Locate the cell with the specified text and output its (X, Y) center coordinate. 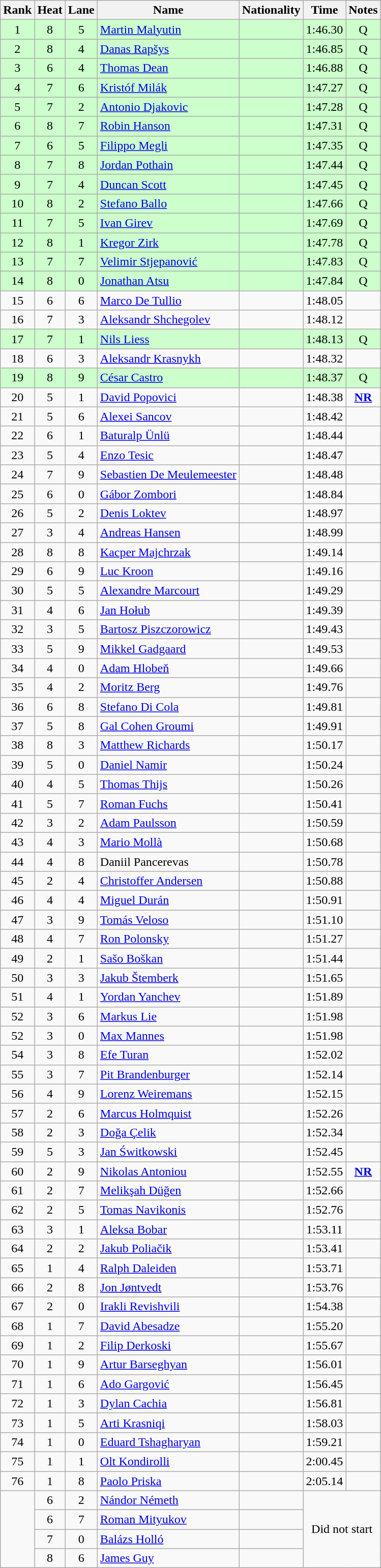
Ivan Girev (168, 223)
Matthew Richards (168, 745)
39 (17, 765)
1:52.66 (325, 1191)
Marcus Holmquist (168, 1113)
Stefano Ballo (168, 203)
1:55.67 (325, 1345)
Filip Derkoski (168, 1345)
49 (17, 958)
Alexandre Marcourt (168, 591)
1:52.15 (325, 1094)
14 (17, 281)
James Guy (168, 1558)
Bartosz Piszczorowicz (168, 629)
1:48.99 (325, 532)
1:51.44 (325, 958)
1:52.45 (325, 1152)
37 (17, 726)
Danas Rapšys (168, 49)
27 (17, 532)
32 (17, 629)
Ron Polonsky (168, 939)
1:50.88 (325, 881)
Balázs Holló (168, 1539)
1:46.88 (325, 68)
1:54.38 (325, 1307)
Roman Fuchs (168, 803)
Olt Kondirolli (168, 1461)
Tomás Veloso (168, 920)
David Abesadze (168, 1326)
César Castro (168, 378)
1:55.20 (325, 1326)
1:48.42 (325, 416)
1:47.31 (325, 126)
1:52.26 (325, 1113)
Marco De Tullio (168, 300)
Antonio Djakovic (168, 107)
1:48.97 (325, 513)
1:50.26 (325, 784)
31 (17, 610)
1:47.27 (325, 87)
71 (17, 1384)
Duncan Scott (168, 184)
Notes (363, 10)
1:47.28 (325, 107)
Aleksandr Krasnykh (168, 358)
Kregor Zirk (168, 243)
63 (17, 1229)
1:48.47 (325, 455)
20 (17, 397)
28 (17, 552)
69 (17, 1345)
64 (17, 1249)
1:46.85 (325, 49)
Sašo Boškan (168, 958)
Luc Kroon (168, 571)
1:51.27 (325, 939)
Thomas Thijs (168, 784)
65 (17, 1268)
Tomas Navikonis (168, 1210)
70 (17, 1365)
1:47.35 (325, 145)
1:50.78 (325, 862)
1:47.45 (325, 184)
1:58.03 (325, 1423)
1:47.69 (325, 223)
74 (17, 1442)
Nationality (271, 10)
61 (17, 1191)
1:48.84 (325, 494)
Filippo Megli (168, 145)
Heat (50, 10)
1:59.21 (325, 1442)
Ralph Daleiden (168, 1268)
38 (17, 745)
1:56.45 (325, 1384)
Aleksa Bobar (168, 1229)
67 (17, 1307)
72 (17, 1403)
10 (17, 203)
1:53.76 (325, 1287)
1:49.53 (325, 649)
Adam Paulsson (168, 823)
43 (17, 842)
Time (325, 10)
Pit Brandenburger (168, 1074)
1:50.91 (325, 900)
Lorenz Weiremans (168, 1094)
Gal Cohen Groumi (168, 726)
1:48.48 (325, 474)
51 (17, 997)
Aleksandr Shchegolev (168, 320)
Alexei Sancov (168, 416)
11 (17, 223)
1:47.66 (325, 203)
Daniel Namir (168, 765)
Arti Krasniqi (168, 1423)
15 (17, 300)
17 (17, 339)
Rank (17, 10)
Robin Hanson (168, 126)
1:56.01 (325, 1365)
David Popovici (168, 397)
1:48.05 (325, 300)
1:50.68 (325, 842)
Eduard Tshagharyan (168, 1442)
1:51.10 (325, 920)
Did not start (342, 1529)
1:49.91 (325, 726)
1:49.16 (325, 571)
66 (17, 1287)
Efe Turan (168, 1055)
1:49.81 (325, 707)
Jan Świtkowski (168, 1152)
1:48.38 (325, 397)
76 (17, 1481)
Lane (81, 10)
Thomas Dean (168, 68)
1:47.78 (325, 243)
1:49.76 (325, 687)
1:51.65 (325, 978)
56 (17, 1094)
48 (17, 939)
Enzo Tesic (168, 455)
1:52.14 (325, 1074)
62 (17, 1210)
1:50.59 (325, 823)
1:52.34 (325, 1132)
41 (17, 803)
1:53.71 (325, 1268)
1:53.11 (325, 1229)
Kacper Majchrzak (168, 552)
21 (17, 416)
Gábor Zombori (168, 494)
Nils Liess (168, 339)
Moritz Berg (168, 687)
50 (17, 978)
1:56.81 (325, 1403)
Velimir Stjepanović (168, 262)
Jonathan Atsu (168, 281)
Mikkel Gadgaard (168, 649)
Dylan Cachia (168, 1403)
Ado Gargović (168, 1384)
1:49.39 (325, 610)
2:05.14 (325, 1481)
45 (17, 881)
19 (17, 378)
1:49.66 (325, 668)
1:47.44 (325, 165)
57 (17, 1113)
Artur Barseghyan (168, 1365)
Roman Mityukov (168, 1520)
47 (17, 920)
58 (17, 1132)
Jakub Poliačik (168, 1249)
Andreas Hansen (168, 532)
36 (17, 707)
1:50.24 (325, 765)
1:50.41 (325, 803)
1:50.17 (325, 745)
42 (17, 823)
Martin Malyutin (168, 29)
1:49.29 (325, 591)
Daniil Pancerevas (168, 862)
40 (17, 784)
2:00.45 (325, 1461)
75 (17, 1461)
1:46.30 (325, 29)
Irakli Revishvili (168, 1307)
Jakub Štemberk (168, 978)
29 (17, 571)
Baturalp Ünlü (168, 436)
1:47.83 (325, 262)
Miguel Durán (168, 900)
Sebastien De Meulemeester (168, 474)
1:49.43 (325, 629)
1:52.76 (325, 1210)
Jan Hołub (168, 610)
Name (168, 10)
Nándor Németh (168, 1500)
1:47.84 (325, 281)
Denis Loktev (168, 513)
1:51.89 (325, 997)
55 (17, 1074)
Kristóf Milák (168, 87)
1:48.44 (325, 436)
Jon Jøntvedt (168, 1287)
Doğa Çelik (168, 1132)
Melikşah Düğen (168, 1191)
Adam Hlobeň (168, 668)
Yordan Yanchev (168, 997)
16 (17, 320)
Mario Mollà (168, 842)
22 (17, 436)
46 (17, 900)
24 (17, 474)
12 (17, 243)
1:53.41 (325, 1249)
25 (17, 494)
Markus Lie (168, 1016)
13 (17, 262)
Paolo Priska (168, 1481)
44 (17, 862)
Jordan Pothain (168, 165)
1:48.37 (325, 378)
1:48.32 (325, 358)
68 (17, 1326)
1:52.02 (325, 1055)
54 (17, 1055)
26 (17, 513)
1:49.14 (325, 552)
23 (17, 455)
35 (17, 687)
Nikolas Antoniou (168, 1171)
30 (17, 591)
1:52.55 (325, 1171)
Stefano Di Cola (168, 707)
59 (17, 1152)
60 (17, 1171)
18 (17, 358)
73 (17, 1423)
34 (17, 668)
33 (17, 649)
1:48.13 (325, 339)
Christoffer Andersen (168, 881)
Max Mannes (168, 1036)
1:48.12 (325, 320)
